Output the (x, y) coordinate of the center of the cell containing the given text.  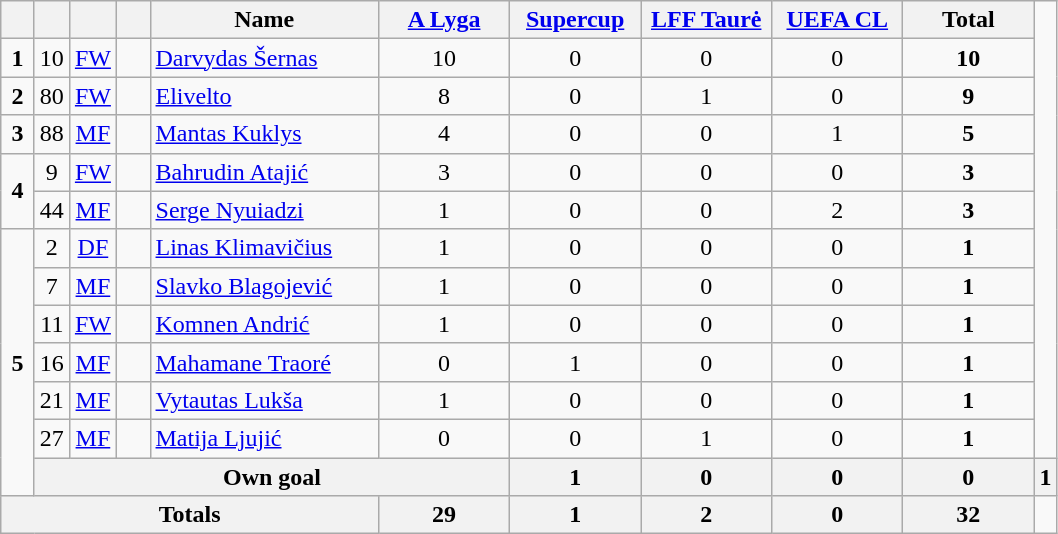
Mantas Kuklys (264, 134)
29 (444, 515)
7 (52, 286)
21 (52, 400)
Matija Ljujić (264, 438)
Total (968, 20)
Supercup (576, 20)
11 (52, 324)
32 (968, 515)
8 (444, 96)
Komnen Andrić (264, 324)
27 (52, 438)
Bahrudin Atajić (264, 172)
Vytautas Lukša (264, 400)
Elivelto (264, 96)
UEFA CL (838, 20)
80 (52, 96)
Totals (190, 515)
88 (52, 134)
44 (52, 210)
Linas Klimavičius (264, 248)
A Lyga (444, 20)
Name (264, 20)
Darvydas Šernas (264, 58)
Slavko Blagojević (264, 286)
Serge Nyuiadzi (264, 210)
DF (92, 248)
Mahamane Traoré (264, 362)
LFF Taurė (706, 20)
Own goal (272, 477)
16 (52, 362)
